From the cell containing the given text, extract its center point as (X, Y) coordinate. 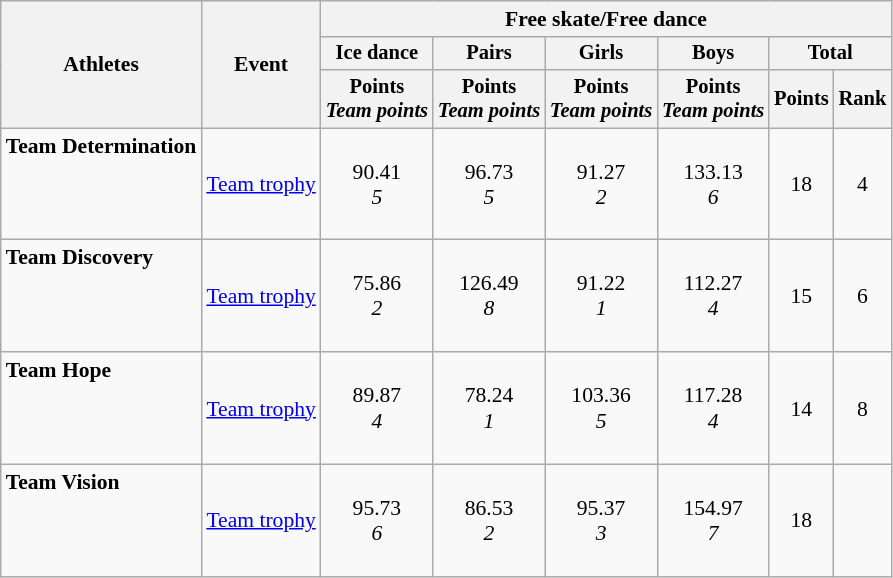
133.136 (713, 184)
6 (863, 296)
89.874 (377, 408)
95.373 (601, 521)
91.272 (601, 184)
75.862 (377, 296)
Event (261, 64)
Team Hope (102, 408)
Points (801, 99)
Team Determination (102, 184)
Free skate/Free dance (606, 19)
86.532 (489, 521)
95.736 (377, 521)
Pairs (489, 54)
103.365 (601, 408)
15 (801, 296)
Boys (713, 54)
112.274 (713, 296)
Total (830, 54)
117.284 (713, 408)
154.977 (713, 521)
126.498 (489, 296)
Ice dance (377, 54)
91.221 (601, 296)
4 (863, 184)
Girls (601, 54)
96.735 (489, 184)
90.415 (377, 184)
Team Discovery (102, 296)
14 (801, 408)
Rank (863, 99)
Team Vision (102, 521)
Athletes (102, 64)
78.241 (489, 408)
8 (863, 408)
